Identify which cell holds the provided text, then report its [x, y] central coordinate. 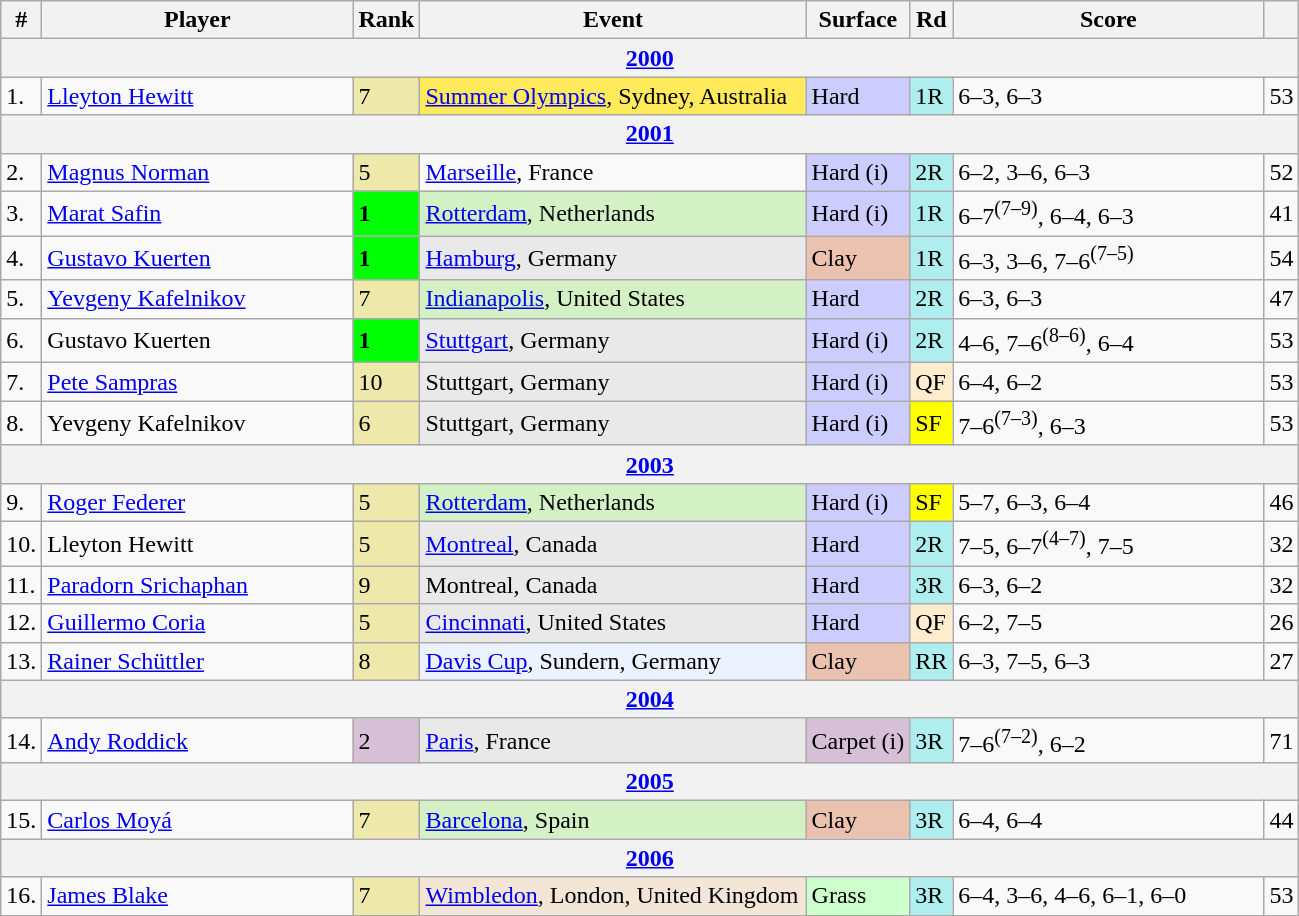
# [22, 20]
Carlos Moyá [198, 820]
4. [22, 258]
26 [1282, 623]
1. [22, 96]
3. [22, 214]
41 [1282, 214]
6–2, 3–6, 6–3 [1108, 172]
14. [22, 740]
Barcelona, Spain [613, 820]
Surface [858, 20]
6–2, 7–5 [1108, 623]
4–6, 7–6(8–6), 6–4 [1108, 340]
2004 [650, 699]
46 [1282, 502]
2. [22, 172]
Summer Olympics, Sydney, Australia [613, 96]
6–3, 6–2 [1108, 585]
Paradorn Srichaphan [198, 585]
Rd [932, 20]
13. [22, 661]
6–3, 7–5, 6–3 [1108, 661]
7–6(7–3), 6–3 [1108, 424]
6–3, 3–6, 7–6(7–5) [1108, 258]
Cincinnati, United States [613, 623]
2006 [650, 858]
44 [1282, 820]
Hamburg, Germany [613, 258]
6–7(7–9), 6–4, 6–3 [1108, 214]
8. [22, 424]
Andy Roddick [198, 740]
Marat Safin [198, 214]
2005 [650, 782]
Davis Cup, Sundern, Germany [613, 661]
Marseille, France [613, 172]
71 [1282, 740]
11. [22, 585]
James Blake [198, 896]
5–7, 6–3, 6–4 [1108, 502]
Guillermo Coria [198, 623]
6–4, 6–2 [1108, 382]
Magnus Norman [198, 172]
Wimbledon, London, United Kingdom [613, 896]
2 [386, 740]
Carpet (i) [858, 740]
Paris, France [613, 740]
2003 [650, 464]
9. [22, 502]
16. [22, 896]
52 [1282, 172]
2001 [650, 134]
7–6(7–2), 6–2 [1108, 740]
6–4, 3–6, 4–6, 6–1, 6–0 [1108, 896]
27 [1282, 661]
6 [386, 424]
Event [613, 20]
Grass [858, 896]
54 [1282, 258]
Rank [386, 20]
Rainer Schüttler [198, 661]
2000 [650, 58]
8 [386, 661]
5. [22, 299]
Indianapolis, United States [613, 299]
Pete Sampras [198, 382]
Roger Federer [198, 502]
15. [22, 820]
6–4, 6–4 [1108, 820]
Player [198, 20]
7. [22, 382]
RR [932, 661]
9 [386, 585]
12. [22, 623]
10 [386, 382]
47 [1282, 299]
Score [1108, 20]
6. [22, 340]
7–5, 6–7(4–7), 7–5 [1108, 544]
10. [22, 544]
